For the text-containing cell, return its midpoint in (X, Y) coordinate format. 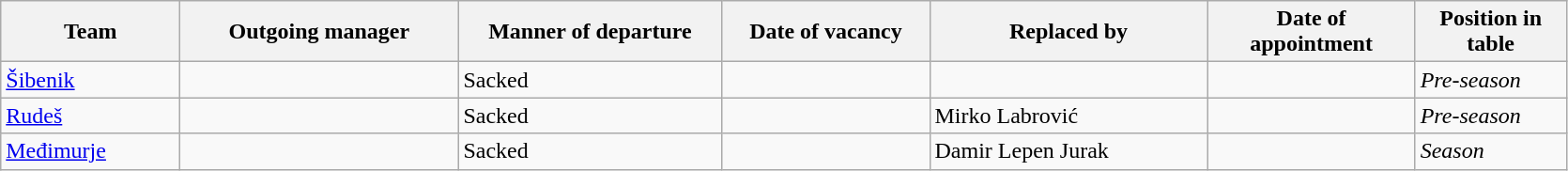
Šibenik (90, 80)
Replaced by (1068, 32)
Damir Lepen Jurak (1068, 151)
Team (90, 32)
Manner of departure (590, 32)
Mirko Labrović (1068, 116)
Date of appointment (1311, 32)
Međimurje (90, 151)
Date of vacancy (826, 32)
Outgoing manager (319, 32)
Position in table (1491, 32)
Rudeš (90, 116)
Season (1491, 151)
